Output the [x, y] coordinate of the center of the cell containing the given text.  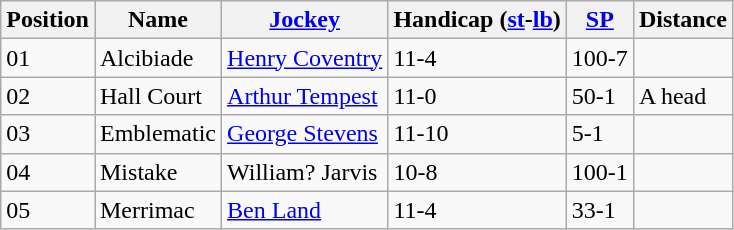
Position [48, 20]
Mistake [158, 172]
Alcibiade [158, 58]
100-7 [600, 58]
SP [600, 20]
11-10 [477, 134]
5-1 [600, 134]
William? Jarvis [305, 172]
05 [48, 210]
04 [48, 172]
Hall Court [158, 96]
Arthur Tempest [305, 96]
01 [48, 58]
11-0 [477, 96]
A head [682, 96]
Name [158, 20]
02 [48, 96]
03 [48, 134]
Henry Coventry [305, 58]
Handicap (st-lb) [477, 20]
50-1 [600, 96]
George Stevens [305, 134]
Jockey [305, 20]
10-8 [477, 172]
100-1 [600, 172]
Merrimac [158, 210]
Ben Land [305, 210]
Distance [682, 20]
Emblematic [158, 134]
33-1 [600, 210]
